Determine the (x, y) coordinate at the center of the cell enclosing the given text.  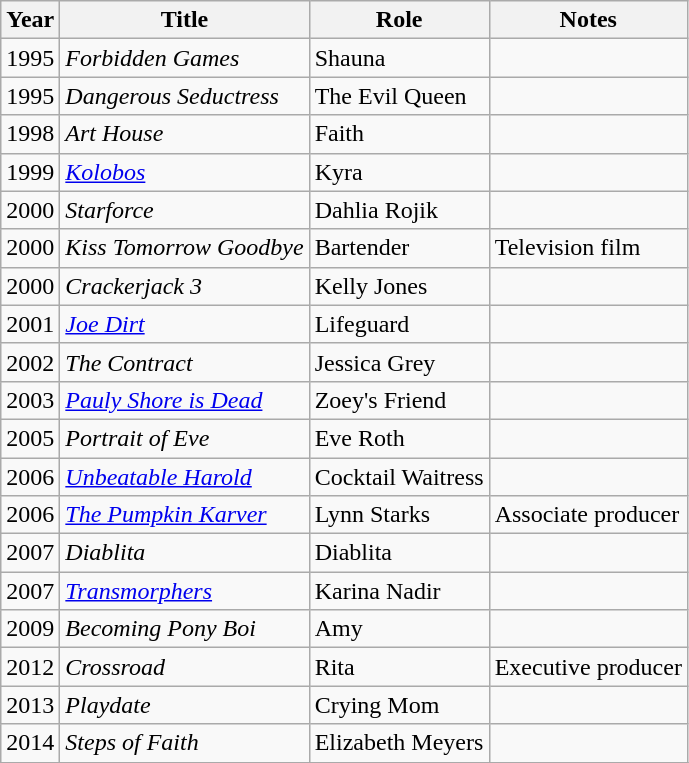
Jessica Grey (399, 362)
Lynn Starks (399, 515)
The Pumpkin Karver (184, 515)
2002 (30, 362)
The Evil Queen (399, 96)
Bartender (399, 248)
Cocktail Waitress (399, 477)
Portrait of Eve (184, 438)
2005 (30, 438)
Shauna (399, 58)
Kelly Jones (399, 286)
Eve Roth (399, 438)
Becoming Pony Boi (184, 629)
Role (399, 20)
Notes (588, 20)
1998 (30, 134)
2003 (30, 400)
Karina Nadir (399, 591)
2009 (30, 629)
Associate producer (588, 515)
Kolobos (184, 172)
Zoey's Friend (399, 400)
Playdate (184, 705)
1999 (30, 172)
Rita (399, 667)
Art House (184, 134)
Crossroad (184, 667)
Steps of Faith (184, 743)
Dahlia Rojik (399, 210)
Unbeatable Harold (184, 477)
Crying Mom (399, 705)
Title (184, 20)
Transmorphers (184, 591)
2013 (30, 705)
Elizabeth Meyers (399, 743)
Kyra (399, 172)
Amy (399, 629)
Starforce (184, 210)
The Contract (184, 362)
Year (30, 20)
Television film (588, 248)
2014 (30, 743)
Forbidden Games (184, 58)
Joe Dirt (184, 324)
Faith (399, 134)
Kiss Tomorrow Goodbye (184, 248)
Executive producer (588, 667)
2001 (30, 324)
Lifeguard (399, 324)
Dangerous Seductress (184, 96)
Crackerjack 3 (184, 286)
2012 (30, 667)
Pauly Shore is Dead (184, 400)
